Search for the cell housing the specified text and yield its [X, Y] center coordinate. 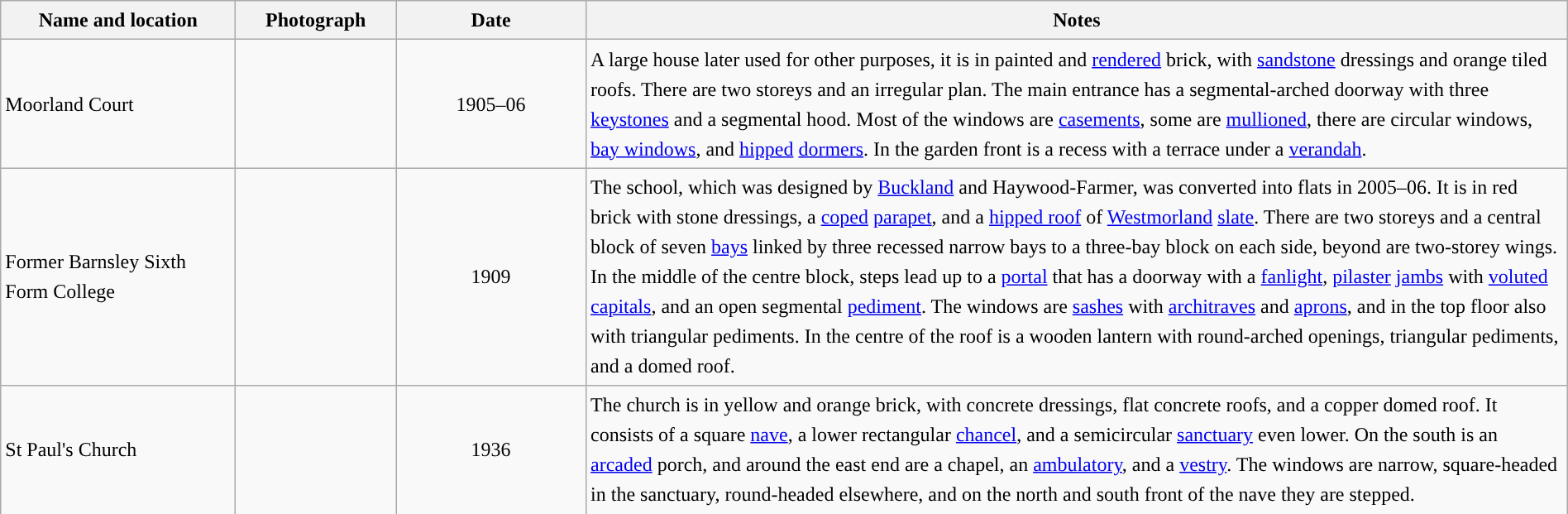
Moorland Court [118, 104]
Notes [1077, 20]
Date [491, 20]
Photograph [316, 20]
St Paul's Church [118, 450]
1905–06 [491, 104]
Name and location [118, 20]
1909 [491, 276]
Former Barnsley Sixth Form College [118, 276]
1936 [491, 450]
